From the cell containing the given text, extract its center point as [X, Y] coordinate. 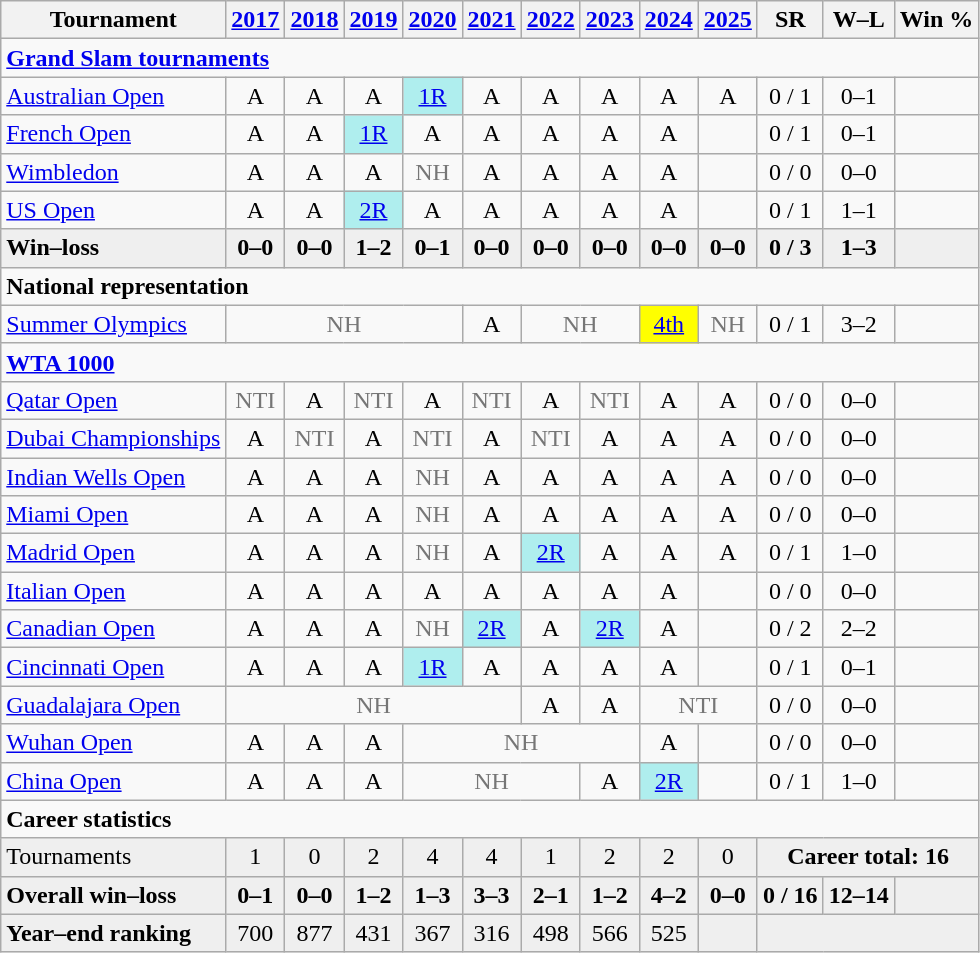
National representation [490, 286]
2024 [668, 20]
W–L [858, 20]
Cincinnati Open [114, 667]
4th [668, 324]
China Open [114, 781]
Wuhan Open [114, 743]
2023 [610, 20]
2017 [256, 20]
498 [550, 933]
3–3 [492, 895]
700 [256, 933]
Guadalajara Open [114, 705]
US Open [114, 210]
Madrid Open [114, 553]
2019 [374, 20]
Canadian Open [114, 629]
2–2 [858, 629]
566 [610, 933]
WTA 1000 [490, 362]
12–14 [858, 895]
Dubai Championships [114, 438]
525 [668, 933]
Overall win–loss [114, 895]
3–2 [858, 324]
1–1 [858, 210]
2–1 [550, 895]
2021 [492, 20]
431 [374, 933]
Tournaments [114, 857]
2020 [432, 20]
0 / 2 [790, 629]
0 / 3 [790, 248]
Grand Slam tournaments [490, 58]
2022 [550, 20]
Qatar Open [114, 400]
316 [492, 933]
SR [790, 20]
Indian Wells Open [114, 477]
Tournament [114, 20]
Career statistics [490, 819]
Win % [936, 20]
2025 [728, 20]
Miami Open [114, 515]
French Open [114, 134]
Wimbledon [114, 172]
Win–loss [114, 248]
Italian Open [114, 591]
0 / 16 [790, 895]
Summer Olympics [114, 324]
367 [432, 933]
2018 [314, 20]
Australian Open [114, 96]
Year–end ranking [114, 933]
Career total: 16 [868, 857]
4–2 [668, 895]
877 [314, 933]
